Scan for the cell matching the given text and deliver its (x, y) coordinate at center. 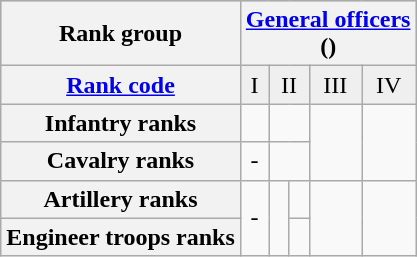
General officers() (328, 34)
Cavalry ranks (121, 161)
Infantry ranks (121, 123)
I (254, 85)
III (335, 85)
Rank code (121, 85)
Rank group (121, 34)
II (289, 85)
Engineer troops ranks (121, 237)
Artillery ranks (121, 199)
IV (389, 85)
